For the text-containing cell, return its midpoint in (X, Y) coordinate format. 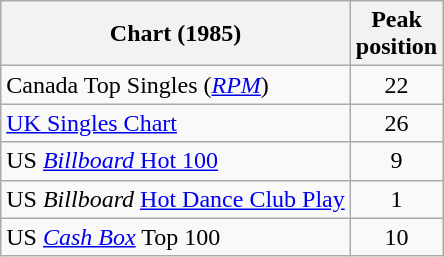
US Billboard Hot Dance Club Play (176, 199)
US Billboard Hot 100 (176, 161)
Canada Top Singles (RPM) (176, 85)
9 (396, 161)
US Cash Box Top 100 (176, 237)
Chart (1985) (176, 34)
1 (396, 199)
26 (396, 123)
10 (396, 237)
UK Singles Chart (176, 123)
Peakposition (396, 34)
22 (396, 85)
